Find where the given text appears and provide that cell's center as [x, y] coordinate. 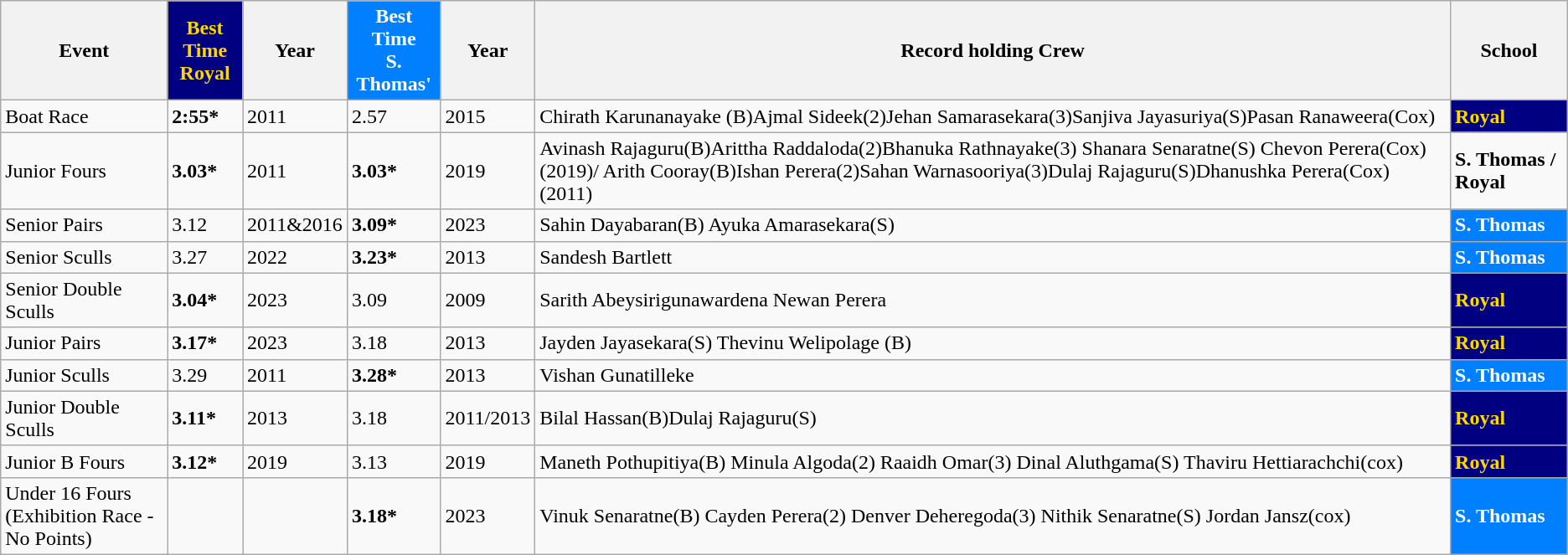
3.13 [394, 461]
3.12* [205, 461]
3.04* [205, 300]
Chirath Karunanayake (B)Ajmal Sideek(2)Jehan Samarasekara(3)Sanjiva Jayasuriya(S)Pasan Ranaweera(Cox) [993, 116]
3.28* [394, 375]
3.17* [205, 343]
3.29 [205, 375]
3.23* [394, 257]
2011/2013 [487, 419]
Junior Double Sculls [84, 419]
Senior Pairs [84, 225]
2.57 [394, 116]
3.27 [205, 257]
2009 [487, 300]
2:55* [205, 116]
Under 16 Fours(Exhibition Race - No Points) [84, 516]
Junior B Fours [84, 461]
Vinuk Senaratne(B) Cayden Perera(2) Denver Deheregoda(3) Nithik Senaratne(S) Jordan Jansz(cox) [993, 516]
Junior Pairs [84, 343]
Event [84, 50]
2011&2016 [295, 225]
2015 [487, 116]
Jayden Jayasekara(S) Thevinu Welipolage (B) [993, 343]
Record holding Crew [993, 50]
Sandesh Bartlett [993, 257]
Best Time S. Thomas' [394, 50]
Senior Sculls [84, 257]
S. Thomas / Royal [1509, 171]
School [1509, 50]
Maneth Pothupitiya(B) Minula Algoda(2) Raaidh Omar(3) Dinal Aluthgama(S) Thaviru Hettiarachchi(cox) [993, 461]
Vishan Gunatilleke [993, 375]
3.11* [205, 419]
Bilal Hassan(B)Dulaj Rajaguru(S) [993, 419]
3.12 [205, 225]
Boat Race [84, 116]
Best TimeRoyal [205, 50]
3.09 [394, 300]
Sahin Dayabaran(B) Ayuka Amarasekara(S) [993, 225]
Junior Fours [84, 171]
3.09* [394, 225]
Junior Sculls [84, 375]
Senior Double Sculls [84, 300]
Sarith Abeysirigunawardena Newan Perera [993, 300]
3.18* [394, 516]
2022 [295, 257]
